Detect which cell encompasses the target text, then output its [x, y] center coordinate. 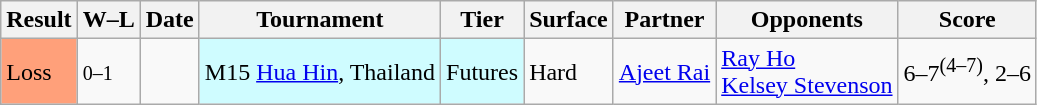
Loss [39, 72]
6–7(4–7), 2–6 [967, 72]
Opponents [807, 20]
Hard [569, 72]
Surface [569, 20]
Tier [482, 20]
Result [39, 20]
Partner [664, 20]
W–L [108, 20]
Futures [482, 72]
Ajeet Rai [664, 72]
Score [967, 20]
Ray Ho Kelsey Stevenson [807, 72]
0–1 [108, 72]
Date [170, 20]
Tournament [320, 20]
M15 Hua Hin, Thailand [320, 72]
